Provide the [x, y] coordinate of the cell's center where the given text is located.  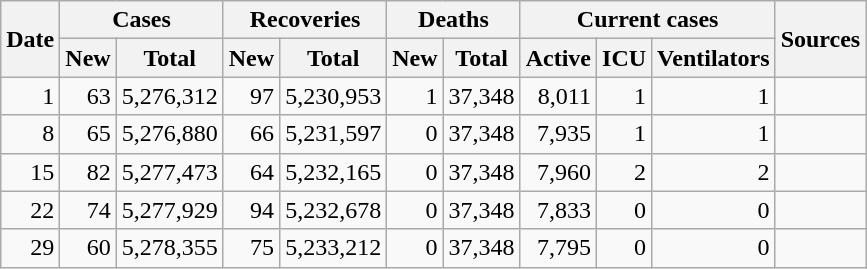
5,276,880 [170, 134]
7,960 [558, 172]
65 [88, 134]
Recoveries [304, 20]
82 [88, 172]
8 [30, 134]
63 [88, 96]
5,231,597 [334, 134]
5,232,165 [334, 172]
Cases [142, 20]
94 [251, 210]
8,011 [558, 96]
29 [30, 248]
60 [88, 248]
5,278,355 [170, 248]
22 [30, 210]
5,276,312 [170, 96]
5,277,929 [170, 210]
15 [30, 172]
97 [251, 96]
5,233,212 [334, 248]
Sources [820, 39]
64 [251, 172]
5,277,473 [170, 172]
7,833 [558, 210]
Current cases [648, 20]
5,230,953 [334, 96]
75 [251, 248]
7,795 [558, 248]
5,232,678 [334, 210]
Deaths [454, 20]
66 [251, 134]
ICU [624, 58]
Ventilators [714, 58]
7,935 [558, 134]
Active [558, 58]
Date [30, 39]
74 [88, 210]
